Return (X, Y) of the center of cell containing provided text 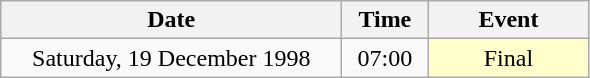
Event (508, 20)
Saturday, 19 December 1998 (172, 58)
07:00 (385, 58)
Date (172, 20)
Final (508, 58)
Time (385, 20)
